Return [X, Y] of the center of cell containing provided text 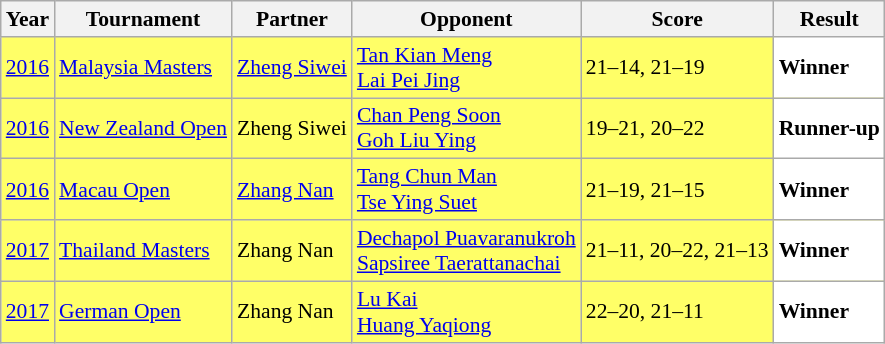
Tang Chun Man Tse Ying Suet [466, 190]
21–11, 20–22, 21–13 [678, 250]
Chan Peng Soon Goh Liu Ying [466, 128]
21–19, 21–15 [678, 190]
Tan Kian Meng Lai Pei Jing [466, 68]
Result [830, 19]
New Zealand Open [143, 128]
21–14, 21–19 [678, 68]
Partner [292, 19]
German Open [143, 312]
Malaysia Masters [143, 68]
Opponent [466, 19]
Year [28, 19]
19–21, 20–22 [678, 128]
Macau Open [143, 190]
Thailand Masters [143, 250]
22–20, 21–11 [678, 312]
Dechapol Puavaranukroh Sapsiree Taerattanachai [466, 250]
Tournament [143, 19]
Runner-up [830, 128]
Score [678, 19]
Lu Kai Huang Yaqiong [466, 312]
